Provide the [X, Y] coordinate of the cell's center where the given text is located.  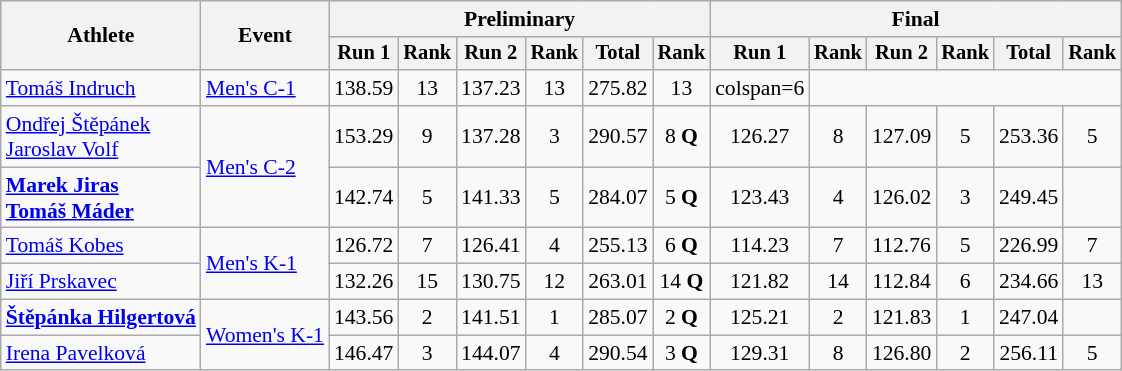
137.23 [490, 88]
138.59 [364, 88]
127.09 [902, 136]
275.82 [618, 88]
126.27 [760, 136]
Preliminary [520, 19]
290.54 [618, 353]
130.75 [490, 282]
226.99 [1028, 246]
121.82 [760, 282]
126.80 [902, 353]
249.45 [1028, 198]
Tomáš Indruch [101, 88]
5 Q [682, 198]
256.11 [1028, 353]
132.26 [364, 282]
141.51 [490, 318]
6 [965, 282]
142.74 [364, 198]
Men's C-1 [265, 88]
Tomáš Kobes [101, 246]
255.13 [618, 246]
285.07 [618, 318]
153.29 [364, 136]
143.56 [364, 318]
253.36 [1028, 136]
14 Q [682, 282]
6 Q [682, 246]
112.84 [902, 282]
3 Q [682, 353]
144.07 [490, 353]
263.01 [618, 282]
Marek JirasTomáš Máder [101, 198]
Jiří Prskavec [101, 282]
126.72 [364, 246]
126.41 [490, 246]
15 [427, 282]
Irena Pavelková [101, 353]
126.02 [902, 198]
14 [838, 282]
Women's K-1 [265, 336]
2 Q [682, 318]
Final [916, 19]
247.04 [1028, 318]
129.31 [760, 353]
9 [427, 136]
Men's C-2 [265, 167]
112.76 [902, 246]
Men's K-1 [265, 264]
Štěpánka Hilgertová [101, 318]
125.21 [760, 318]
Ondřej ŠtěpánekJaroslav Volf [101, 136]
234.66 [1028, 282]
146.47 [364, 353]
141.33 [490, 198]
Athlete [101, 36]
8 Q [682, 136]
284.07 [618, 198]
137.28 [490, 136]
114.23 [760, 246]
12 [555, 282]
123.43 [760, 198]
Event [265, 36]
121.83 [902, 318]
290.57 [618, 136]
colspan=6 [760, 88]
